Locate the cell with the specified text and output its [x, y] center coordinate. 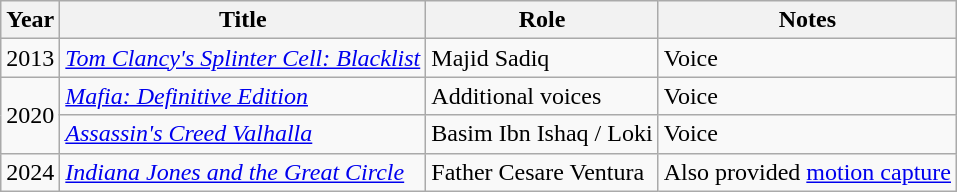
Assassin's Creed Valhalla [243, 134]
Role [542, 20]
Father Cesare Ventura [542, 172]
Tom Clancy's Splinter Cell: Blacklist [243, 58]
Year [30, 20]
Also provided motion capture [807, 172]
Basim Ibn Ishaq / Loki [542, 134]
2024 [30, 172]
2020 [30, 115]
Additional voices [542, 96]
Notes [807, 20]
Majid Sadiq [542, 58]
Title [243, 20]
2013 [30, 58]
Mafia: Definitive Edition [243, 96]
Indiana Jones and the Great Circle [243, 172]
